From the cell containing the given text, extract its center point as [x, y] coordinate. 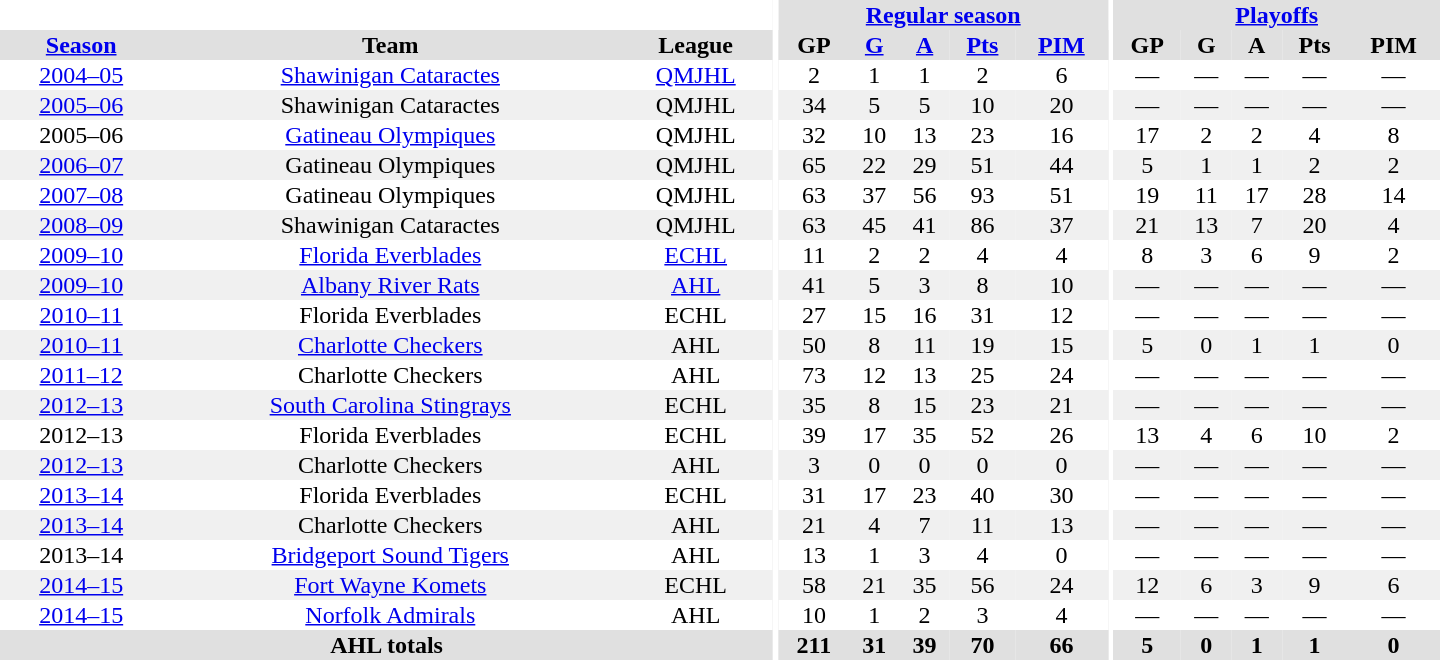
Albany River Rats [390, 285]
2004–05 [81, 75]
Norfolk Admirals [390, 615]
29 [924, 165]
30 [1062, 495]
Season [81, 45]
44 [1062, 165]
22 [874, 165]
2006–07 [81, 165]
45 [874, 225]
93 [982, 195]
58 [814, 585]
211 [814, 645]
70 [982, 645]
50 [814, 345]
26 [1062, 435]
South Carolina Stingrays [390, 405]
25 [982, 375]
73 [814, 375]
34 [814, 105]
Regular season [944, 15]
League [696, 45]
28 [1314, 195]
Playoffs [1276, 15]
66 [1062, 645]
32 [814, 135]
65 [814, 165]
2011–12 [81, 375]
27 [814, 315]
2007–08 [81, 195]
Bridgeport Sound Tigers [390, 555]
14 [1394, 195]
Fort Wayne Komets [390, 585]
52 [982, 435]
Team [390, 45]
86 [982, 225]
AHL totals [386, 645]
40 [982, 495]
2008–09 [81, 225]
